Extract the [X, Y] coordinate from the center of the cell holding the provided text.  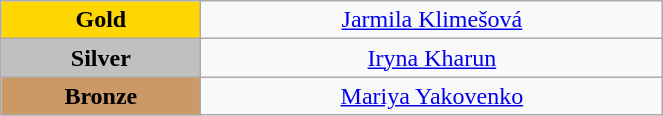
Bronze [101, 96]
Jarmila Klimešová [432, 20]
Mariya Yakovenko [432, 96]
Iryna Kharun [432, 58]
Gold [101, 20]
Silver [101, 58]
